Identify which cell holds the provided text, then report its (X, Y) central coordinate. 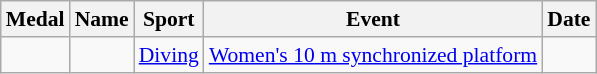
Sport (169, 19)
Event (373, 19)
Women's 10 m synchronized platform (373, 55)
Name (102, 19)
Medal (36, 19)
Date (568, 19)
Diving (169, 55)
